Provide the [X, Y] coordinate of the cell's center where the given text is located.  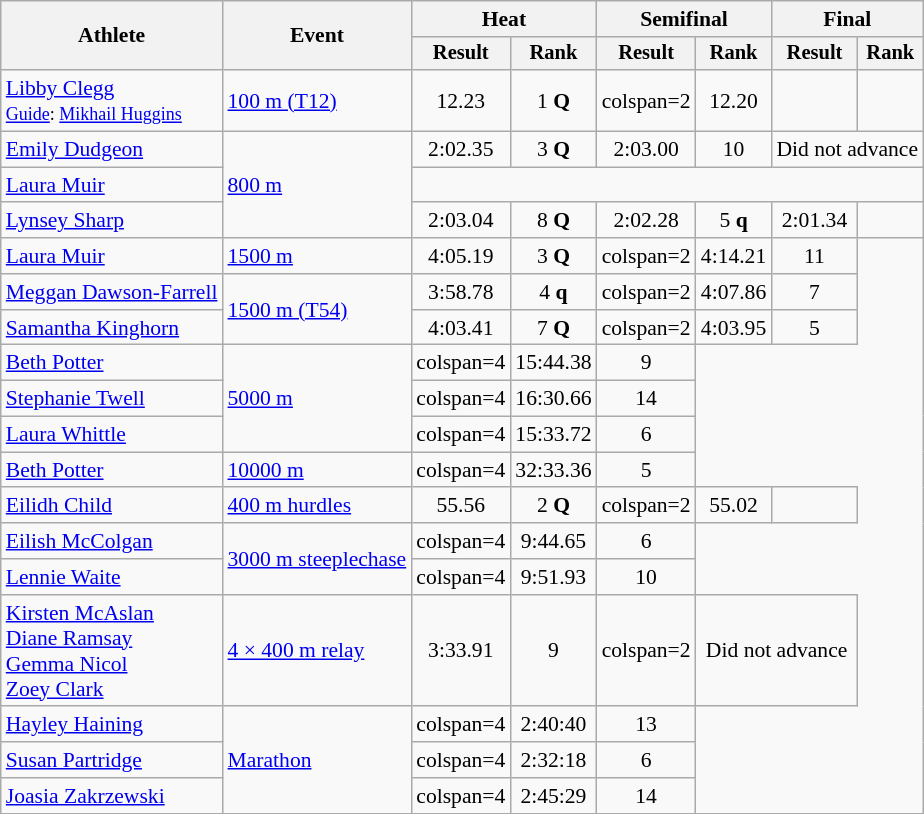
7 [814, 292]
2:32:18 [553, 760]
3000 m steeplechase [316, 558]
Event [316, 36]
400 m hurdles [316, 506]
10000 m [316, 470]
Hayley Haining [112, 725]
1500 m (T54) [316, 310]
2:40:40 [553, 725]
2 Q [553, 506]
Final [847, 19]
4 q [553, 292]
2:02.28 [646, 221]
100 m (T12) [316, 100]
Meggan Dawson-Farrell [112, 292]
1 Q [553, 100]
3:58.78 [460, 292]
4:07.86 [734, 292]
Kirsten McAslanDiane RamsayGemma NicolZoey Clark [112, 651]
800 m [316, 186]
55.02 [734, 506]
Stephanie Twell [112, 399]
8 Q [553, 221]
2:01.34 [814, 221]
11 [814, 256]
12.23 [460, 100]
Marathon [316, 760]
5 q [734, 221]
9:44.65 [553, 541]
9:51.93 [553, 577]
4:03.41 [460, 328]
2:03.04 [460, 221]
Athlete [112, 36]
4:03.95 [734, 328]
Laura Whittle [112, 435]
15:33.72 [553, 435]
13 [646, 725]
Lennie Waite [112, 577]
Joasia Zakrzewski [112, 796]
16:30.66 [553, 399]
Susan Partridge [112, 760]
2:03.00 [646, 150]
2:45:29 [553, 796]
Lynsey Sharp [112, 221]
7 Q [553, 328]
Eilish McColgan [112, 541]
4:05.19 [460, 256]
Samantha Kinghorn [112, 328]
Heat [504, 19]
55.56 [460, 506]
15:44.38 [553, 363]
Semifinal [684, 19]
2:02.35 [460, 150]
Libby CleggGuide: Mikhail Huggins [112, 100]
Eilidh Child [112, 506]
1500 m [316, 256]
5000 m [316, 398]
Emily Dudgeon [112, 150]
12.20 [734, 100]
3:33.91 [460, 651]
4 × 400 m relay [316, 651]
32:33.36 [553, 470]
4:14.21 [734, 256]
